Determine the [x, y] coordinate at the center of the cell enclosing the given text.  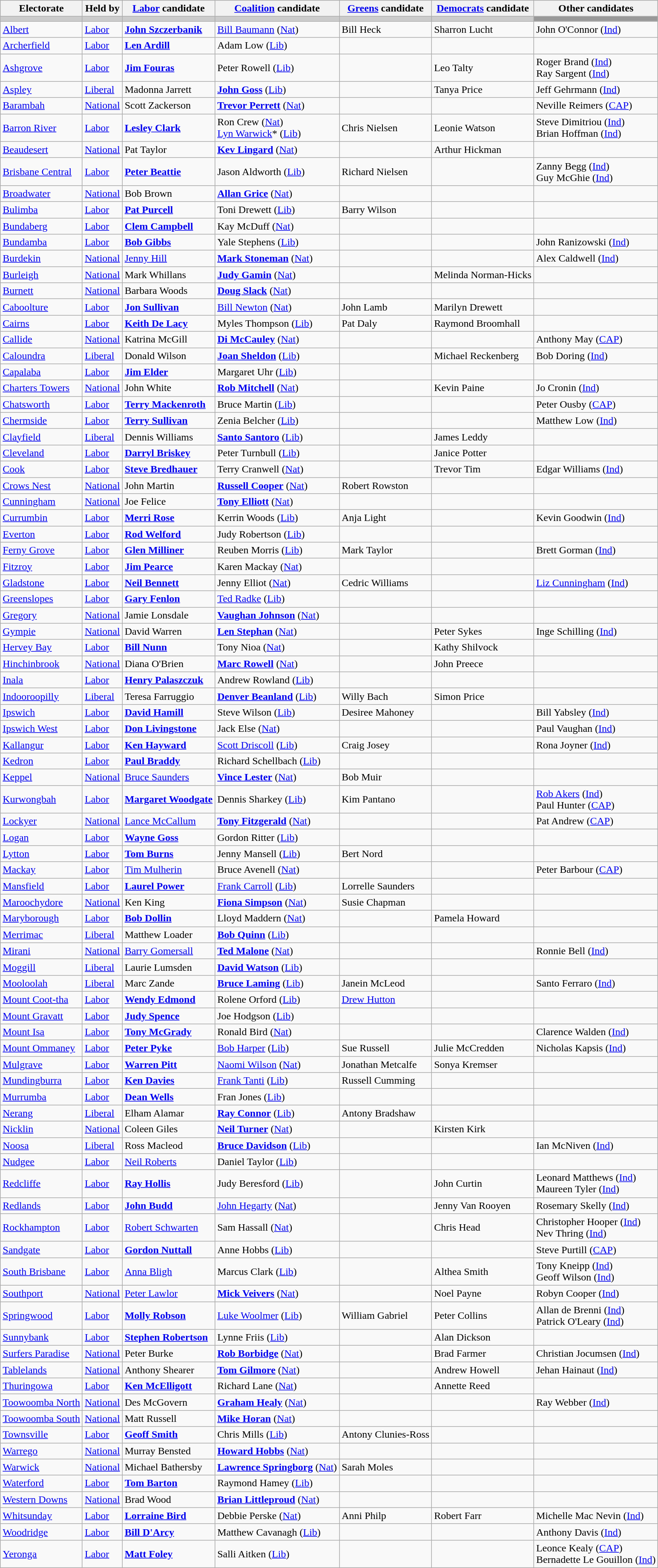
Tom Burns [169, 854]
Inge Schilling (Ind) [596, 631]
Chermside [42, 420]
Sarah Moles [386, 1467]
John Hegarty (Nat) [277, 1205]
John Martin [169, 485]
Elham Alamar [169, 1113]
Paul Braddy [169, 761]
Bill Yabsley (Ind) [596, 712]
Madonna Jarrett [169, 89]
Barry Gomersall [169, 951]
Susie Chapman [386, 902]
Southport [42, 1293]
Merri Rose [169, 518]
Ipswich West [42, 728]
Mark Taylor [386, 550]
Naomi Wilson (Nat) [277, 1065]
Steve Bredhauer [169, 469]
Peter Burke [169, 1354]
Peter Turnbull (Lib) [277, 453]
Gary Fenlon [169, 599]
Inala [42, 680]
Santo Santoro (Lib) [277, 437]
Craig Josey [386, 745]
Trevor Tim [483, 469]
Steve Purtill (CAP) [596, 1249]
Toowoomba South [42, 1418]
Barry Wilson [386, 210]
Maroochydore [42, 902]
Zanny Begg (Ind) Guy McGhie (Ind) [596, 171]
Callide [42, 339]
Edgar Williams (Ind) [596, 469]
Brian Littleproud (Nat) [277, 1499]
Peter Rowell (Lib) [277, 67]
Allan de Brenni (Ind) Patrick O'Leary (Ind) [596, 1315]
Ashgrove [42, 67]
John Lamb [386, 307]
Allan Grice (Nat) [277, 193]
Annette Reed [483, 1386]
Margaret Uhr (Lib) [277, 372]
Warren Pitt [169, 1065]
Matt Foley [169, 1554]
Logan [42, 837]
Pat Andrew (CAP) [596, 821]
Electorate [42, 9]
Mark Whillans [169, 275]
Keith De Lacy [169, 323]
Mulgrave [42, 1065]
Anja Light [386, 518]
Hinchinbrook [42, 664]
Tanya Price [483, 89]
Anni Philp [386, 1516]
Tony Nioa (Nat) [277, 647]
Katrina McGill [169, 339]
Christopher Hooper (Ind) Nev Thring (Ind) [596, 1228]
Judy Beresford (Lib) [277, 1183]
Bulimba [42, 210]
Brad Wood [169, 1499]
Michael Bathersby [169, 1467]
Bill Heck [386, 29]
Pamela Howard [483, 918]
Marcus Clark (Lib) [277, 1271]
Jim Pearce [169, 567]
Kerrin Woods (Lib) [277, 518]
Barbara Woods [169, 291]
Murray Bensted [169, 1451]
Nicklin [42, 1129]
Bob Harper (Lib) [277, 1048]
Coleen Giles [169, 1129]
Zenia Belcher (Lib) [277, 420]
Melinda Norman-Hicks [483, 275]
Anthony Davis (Ind) [596, 1532]
Liz Cunningham (Ind) [596, 583]
Kevin Goodwin (Ind) [596, 518]
Waterford [42, 1483]
Laurie Lumsden [169, 967]
Rona Joyner (Ind) [596, 745]
Len Ardill [169, 46]
Greens candidate [386, 9]
Terry Cranwell (Nat) [277, 469]
Adam Low (Lib) [277, 46]
Steve Dimitriou (Ind) Brian Hoffman (Ind) [596, 128]
Townsville [42, 1435]
Andrew Howell [483, 1370]
Peter Beattie [169, 171]
Terry Mackenroth [169, 404]
Mirani [42, 951]
Roger Brand (Ind) Ray Sargent (Ind) [596, 67]
Jack Else (Nat) [277, 728]
Keppel [42, 777]
Rod Welford [169, 534]
Gordon Ritter (Lib) [277, 837]
Charters Towers [42, 388]
Richard Schellbach (Lib) [277, 761]
Matt Russell [169, 1418]
South Brisbane [42, 1271]
Des McGovern [169, 1402]
Peter Lawlor [169, 1293]
Lynne Friis (Lib) [277, 1338]
Robert Rowston [386, 485]
Anna Bligh [169, 1271]
Russell Cooper (Nat) [277, 485]
Brisbane Central [42, 171]
Neil Roberts [169, 1162]
Capalaba [42, 372]
Scott Zackerson [169, 106]
Ken McElligott [169, 1386]
Debbie Perske (Nat) [277, 1516]
Bruce Laming (Lib) [277, 983]
Kay McDuff (Nat) [277, 226]
Alex Caldwell (Ind) [596, 259]
Warrego [42, 1451]
Thuringowa [42, 1386]
Joe Hodgson (Lib) [277, 1016]
Robyn Cooper (Ind) [596, 1293]
Jim Fouras [169, 67]
Springwood [42, 1315]
Mackay [42, 870]
Jo Cronin (Ind) [596, 388]
Labor candidate [169, 9]
Kurwongbah [42, 799]
Chris Nielsen [386, 128]
Dennis Williams [169, 437]
Chris Mills (Lib) [277, 1435]
Stephen Robertson [169, 1338]
Pat Purcell [169, 210]
Broadwater [42, 193]
Nicholas Kapsis (Ind) [596, 1048]
Di McCauley (Nat) [277, 339]
Vaughan Johnson (Nat) [277, 615]
David Watson (Lib) [277, 967]
Steve Wilson (Lib) [277, 712]
Michelle Mac Nevin (Ind) [596, 1516]
Noel Payne [483, 1293]
Mansfield [42, 886]
William Gabriel [386, 1315]
Jonathan Metcalfe [386, 1065]
Beaudesert [42, 150]
Tony Kneipp (Ind) Geoff Wilson (Ind) [596, 1271]
Sandgate [42, 1249]
John Goss (Lib) [277, 89]
Rob Mitchell (Nat) [277, 388]
Mount Gravatt [42, 1016]
Warwick [42, 1467]
Mundingburra [42, 1081]
Cairns [42, 323]
Bundaberg [42, 226]
Burleigh [42, 275]
Geoff Smith [169, 1435]
Ray Connor (Lib) [277, 1113]
Bruce Avenell (Nat) [277, 870]
John White [169, 388]
Aspley [42, 89]
Neil Turner (Nat) [277, 1129]
Laurel Power [169, 886]
Yale Stephens (Lib) [277, 242]
Margaret Woodgate [169, 799]
Salli Aitken (Lib) [277, 1554]
Rob Borbidge (Nat) [277, 1354]
Bill Baumann (Nat) [277, 29]
Richard Lane (Nat) [277, 1386]
Jeff Gehrmann (Ind) [596, 89]
Currumbin [42, 518]
Sam Hassall (Nat) [277, 1228]
Peter Sykes [483, 631]
Leonce Kealy (CAP) Bernadette Le Gouillon (Ind) [596, 1554]
Mooloolah [42, 983]
Judy Robertson (Lib) [277, 534]
Everton [42, 534]
Donald Wilson [169, 356]
John Ranizowski (Ind) [596, 242]
Jenny Hill [169, 259]
Clarence Walden (Ind) [596, 1032]
Kevin Paine [483, 388]
Diana O'Brien [169, 664]
Kev Lingard (Nat) [277, 150]
Clayfield [42, 437]
Crows Nest [42, 485]
Lorrelle Saunders [386, 886]
Darryl Briskey [169, 453]
Redcliffe [42, 1183]
Neville Reimers (CAP) [596, 106]
Terry Sullivan [169, 420]
Peter Pyke [169, 1048]
Fran Jones (Lib) [277, 1097]
Antony Bradshaw [386, 1113]
Karen Mackay (Nat) [277, 567]
Pat Taylor [169, 150]
Rosemary Skelly (Ind) [596, 1205]
Tom Gilmore (Nat) [277, 1370]
David Warren [169, 631]
Desiree Mahoney [386, 712]
Jehan Hainaut (Ind) [596, 1370]
Myles Thompson (Lib) [277, 323]
Lesley Clark [169, 128]
Ken King [169, 902]
Scott Driscoll (Lib) [277, 745]
Tony Elliott (Nat) [277, 502]
Simon Price [483, 696]
Kirsten Kirk [483, 1129]
Leonard Matthews (Ind) Maureen Tyler (Ind) [596, 1183]
Toni Drewett (Lib) [277, 210]
Fiona Simpson (Nat) [277, 902]
Democrats candidate [483, 9]
Brett Gorman (Ind) [596, 550]
David Hamill [169, 712]
Teresa Farruggio [169, 696]
Trevor Perrett (Nat) [277, 106]
Anne Hobbs (Lib) [277, 1249]
Ray Webber (Ind) [596, 1402]
Paul Vaughan (Ind) [596, 728]
Kathy Shilvock [483, 647]
Ray Hollis [169, 1183]
Gladstone [42, 583]
Bob Dollin [169, 918]
Kallangur [42, 745]
Greenslopes [42, 599]
Christian Jocumsen (Ind) [596, 1354]
Bruce Davidson (Lib) [277, 1145]
Leonie Watson [483, 128]
Indooroopilly [42, 696]
Matthew Low (Ind) [596, 420]
Graham Healy (Nat) [277, 1402]
Glen Milliner [169, 550]
Gordon Nuttall [169, 1249]
Dean Wells [169, 1097]
Mount Coot-tha [42, 999]
Mount Ommaney [42, 1048]
Lawrence Springborg (Nat) [277, 1467]
Ipswich [42, 712]
Peter Collins [483, 1315]
Matthew Loader [169, 935]
Michael Reckenberg [483, 356]
Kim Pantano [386, 799]
Neil Bennett [169, 583]
Lloyd Maddern (Nat) [277, 918]
Rolene Orford (Lib) [277, 999]
Frank Carroll (Lib) [277, 886]
Jamie Lonsdale [169, 615]
Gympie [42, 631]
Gregory [42, 615]
Tom Barton [169, 1483]
Nerang [42, 1113]
John Szczerbanik [169, 29]
Wendy Edmond [169, 999]
Held by [102, 9]
Wayne Goss [169, 837]
Ken Davies [169, 1081]
Tony McGrady [169, 1032]
Lorraine Bird [169, 1516]
Andrew Rowland (Lib) [277, 680]
Bob Muir [386, 777]
Other candidates [596, 9]
Matthew Cavanagh (Lib) [277, 1532]
Leo Talty [483, 67]
Bill D'Arcy [169, 1532]
Chatsworth [42, 404]
Nudgee [42, 1162]
Tim Mulherin [169, 870]
Pat Daly [386, 323]
James Leddy [483, 437]
Chris Head [483, 1228]
Robert Schwarten [169, 1228]
Sonya Kremser [483, 1065]
Mark Stoneman (Nat) [277, 259]
Marc Zande [169, 983]
Luke Woolmer (Lib) [277, 1315]
Ted Radke (Lib) [277, 599]
Julie McCredden [483, 1048]
Althea Smith [483, 1271]
Dennis Sharkey (Lib) [277, 799]
Frank Tanti (Lib) [277, 1081]
Lockyer [42, 821]
Clem Campbell [169, 226]
Santo Ferraro (Ind) [596, 983]
Maryborough [42, 918]
Bert Nord [386, 854]
Jenny Mansell (Lib) [277, 854]
Robert Farr [483, 1516]
Antony Clunies-Ross [386, 1435]
Murrumba [42, 1097]
Richard Nielsen [386, 171]
Ron Crew (Nat) Lyn Warwick* (Lib) [277, 128]
Jenny Elliot (Nat) [277, 583]
Ronald Bird (Nat) [277, 1032]
Marilyn Drewett [483, 307]
Toowoomba North [42, 1402]
Rockhampton [42, 1228]
Rob Akers (Ind) Paul Hunter (CAP) [596, 799]
Bob Brown [169, 193]
Raymond Broomhall [483, 323]
Barron River [42, 128]
Ken Hayward [169, 745]
Caloundra [42, 356]
Raymond Hamey (Lib) [277, 1483]
Bill Nunn [169, 647]
Sunnybank [42, 1338]
Cunningham [42, 502]
Jim Elder [169, 372]
Henry Palaszczuk [169, 680]
Vince Lester (Nat) [277, 777]
Noosa [42, 1145]
Coalition candidate [277, 9]
Jon Sullivan [169, 307]
Alan Dickson [483, 1338]
Surfers Paradise [42, 1354]
Cleveland [42, 453]
Drew Hutton [386, 999]
Archerfield [42, 46]
Bundamba [42, 242]
Sue Russell [386, 1048]
Bill Newton (Nat) [277, 307]
Mike Horan (Nat) [277, 1418]
Janice Potter [483, 453]
Bruce Martin (Lib) [277, 404]
Hervey Bay [42, 647]
John O'Connor (Ind) [596, 29]
Willy Bach [386, 696]
Ted Malone (Nat) [277, 951]
Burnett [42, 291]
Burdekin [42, 259]
Merrimac [42, 935]
Caboolture [42, 307]
Moggill [42, 967]
Len Stephan (Nat) [277, 631]
Ronnie Bell (Ind) [596, 951]
Whitsunday [42, 1516]
Marc Rowell (Nat) [277, 664]
Bob Quinn (Lib) [277, 935]
Denver Beanland (Lib) [277, 696]
Russell Cumming [386, 1081]
Bob Doring (Ind) [596, 356]
Lance McCallum [169, 821]
Don Livingstone [169, 728]
Reuben Morris (Lib) [277, 550]
Doug Slack (Nat) [277, 291]
Kedron [42, 761]
Anthony Shearer [169, 1370]
John Preece [483, 664]
Ferny Grove [42, 550]
Peter Barbour (CAP) [596, 870]
Mick Veivers (Nat) [277, 1293]
Cook [42, 469]
Fitzroy [42, 567]
Joan Sheldon (Lib) [277, 356]
Anthony May (CAP) [596, 339]
Cedric Williams [386, 583]
Sharron Lucht [483, 29]
Tony Fitzgerald (Nat) [277, 821]
Barambah [42, 106]
Bob Gibbs [169, 242]
Howard Hobbs (Nat) [277, 1451]
Redlands [42, 1205]
Joe Felice [169, 502]
Judy Spence [169, 1016]
Albert [42, 29]
Janein McLeod [386, 983]
Arthur Hickman [483, 150]
Western Downs [42, 1499]
Jason Aldworth (Lib) [277, 171]
Woodridge [42, 1532]
Bruce Saunders [169, 777]
Ian McNiven (Ind) [596, 1145]
Mount Isa [42, 1032]
Ross Macleod [169, 1145]
John Budd [169, 1205]
Tablelands [42, 1370]
John Curtin [483, 1183]
Daniel Taylor (Lib) [277, 1162]
Judy Gamin (Nat) [277, 275]
Yeronga [42, 1554]
Brad Farmer [483, 1354]
Peter Ousby (CAP) [596, 404]
Molly Robson [169, 1315]
Lytton [42, 854]
Jenny Van Rooyen [483, 1205]
